Scan for the cell matching the given text and deliver its [X, Y] coordinate at center. 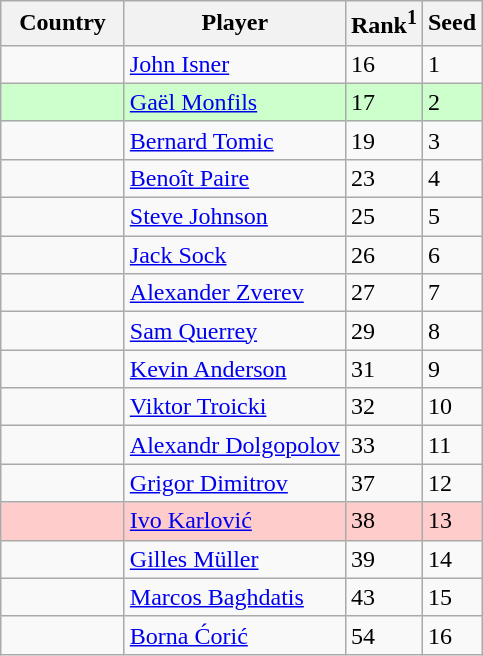
6 [452, 255]
26 [384, 255]
Viktor Troicki [234, 407]
Grigor Dimitrov [234, 483]
Kevin Anderson [234, 369]
Bernard Tomic [234, 140]
Steve Johnson [234, 217]
Sam Querrey [234, 331]
Borna Ćorić [234, 635]
31 [384, 369]
23 [384, 178]
37 [384, 483]
14 [452, 559]
Gaël Monfils [234, 102]
38 [384, 521]
Benoît Paire [234, 178]
54 [384, 635]
17 [384, 102]
19 [384, 140]
12 [452, 483]
Country [63, 24]
29 [384, 331]
10 [452, 407]
Alexander Zverev [234, 293]
Seed [452, 24]
33 [384, 445]
Marcos Baghdatis [234, 597]
4 [452, 178]
9 [452, 369]
13 [452, 521]
8 [452, 331]
1 [452, 64]
32 [384, 407]
Jack Sock [234, 255]
5 [452, 217]
Gilles Müller [234, 559]
Alexandr Dolgopolov [234, 445]
25 [384, 217]
11 [452, 445]
7 [452, 293]
Player [234, 24]
39 [384, 559]
43 [384, 597]
Rank1 [384, 24]
27 [384, 293]
15 [452, 597]
Ivo Karlović [234, 521]
2 [452, 102]
3 [452, 140]
John Isner [234, 64]
